Locate the cell with the specified text and output its [X, Y] center coordinate. 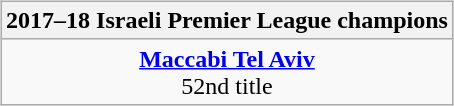
Maccabi Tel Aviv52nd title [228, 72]
2017–18 Israeli Premier League champions [228, 20]
